Pinpoint the cell where the given text exists, returning its [x, y] midpoint coordinate. 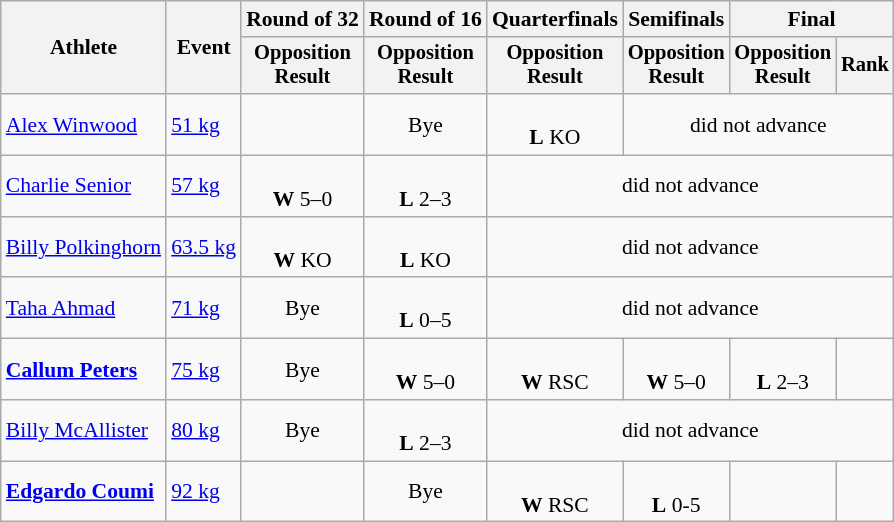
Charlie Senior [84, 186]
L 0-5 [676, 492]
Round of 32 [302, 19]
Semifinals [676, 19]
75 kg [204, 370]
Athlete [84, 48]
92 kg [204, 492]
Edgardo Coumi [84, 492]
80 kg [204, 430]
Callum Peters [84, 370]
L 0–5 [426, 308]
Taha Ahmad [84, 308]
Event [204, 48]
51 kg [204, 124]
71 kg [204, 308]
W KO [302, 248]
Rank [865, 66]
Billy McAllister [84, 430]
Billy Polkinghorn [84, 248]
63.5 kg [204, 248]
Round of 16 [426, 19]
Alex Winwood [84, 124]
Quarterfinals [555, 19]
Final [811, 19]
57 kg [204, 186]
